Pinpoint the cell where the given text exists, returning its [x, y] midpoint coordinate. 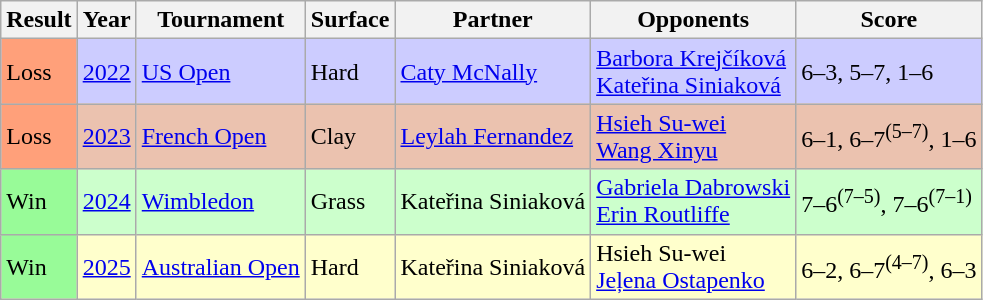
Surface [350, 20]
Caty McNally [493, 72]
2023 [106, 136]
Clay [350, 136]
6–3, 5–7, 1–6 [889, 72]
2022 [106, 72]
2024 [106, 202]
Partner [493, 20]
Tournament [220, 20]
Australian Open [220, 266]
Opponents [694, 20]
Wimbledon [220, 202]
Score [889, 20]
Hsieh Su-wei Wang Xinyu [694, 136]
Result [39, 20]
US Open [220, 72]
Year [106, 20]
French Open [220, 136]
2025 [106, 266]
7–6(7–5), 7–6(7–1) [889, 202]
Grass [350, 202]
Leylah Fernandez [493, 136]
Hsieh Su-wei Jeļena Ostapenko [694, 266]
6–1, 6–7(5–7), 1–6 [889, 136]
Gabriela Dabrowski Erin Routliffe [694, 202]
Barbora Krejčíková Kateřina Siniaková [694, 72]
6–2, 6–7(4–7), 6–3 [889, 266]
